Scan for the cell matching the given text and deliver its [x, y] coordinate at center. 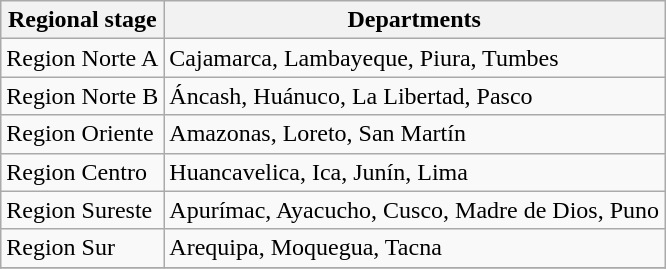
Region Sur [82, 248]
Region Centro [82, 172]
Apurímac, Ayacucho, Cusco, Madre de Dios, Puno [414, 210]
Amazonas, Loreto, San Martín [414, 134]
Region Oriente [82, 134]
Region Sureste [82, 210]
Regional stage [82, 20]
Region Norte A [82, 58]
Áncash, Huánuco, La Libertad, Pasco [414, 96]
Region Norte B [82, 96]
Huancavelica, Ica, Junín, Lima [414, 172]
Cajamarca, Lambayeque, Piura, Tumbes [414, 58]
Arequipa, Moquegua, Tacna [414, 248]
Departments [414, 20]
